For the text-containing cell, return its midpoint in (X, Y) coordinate format. 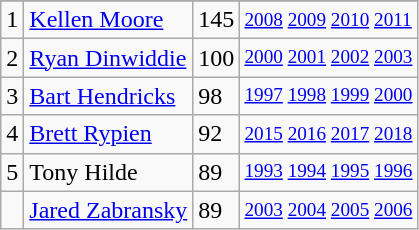
Jared Zabransky (108, 210)
4 (12, 134)
5 (12, 172)
2 (12, 58)
98 (216, 96)
92 (216, 134)
1 (12, 20)
Brett Rypien (108, 134)
1993 1994 1995 1996 (328, 172)
Tony Hilde (108, 172)
100 (216, 58)
2015 2016 2017 2018 (328, 134)
2000 2001 2002 2003 (328, 58)
Ryan Dinwiddie (108, 58)
3 (12, 96)
1997 1998 1999 2000 (328, 96)
145 (216, 20)
Kellen Moore (108, 20)
2008 2009 2010 2011 (328, 20)
2003 2004 2005 2006 (328, 210)
Bart Hendricks (108, 96)
